Identify which cell holds the provided text, then report its [x, y] central coordinate. 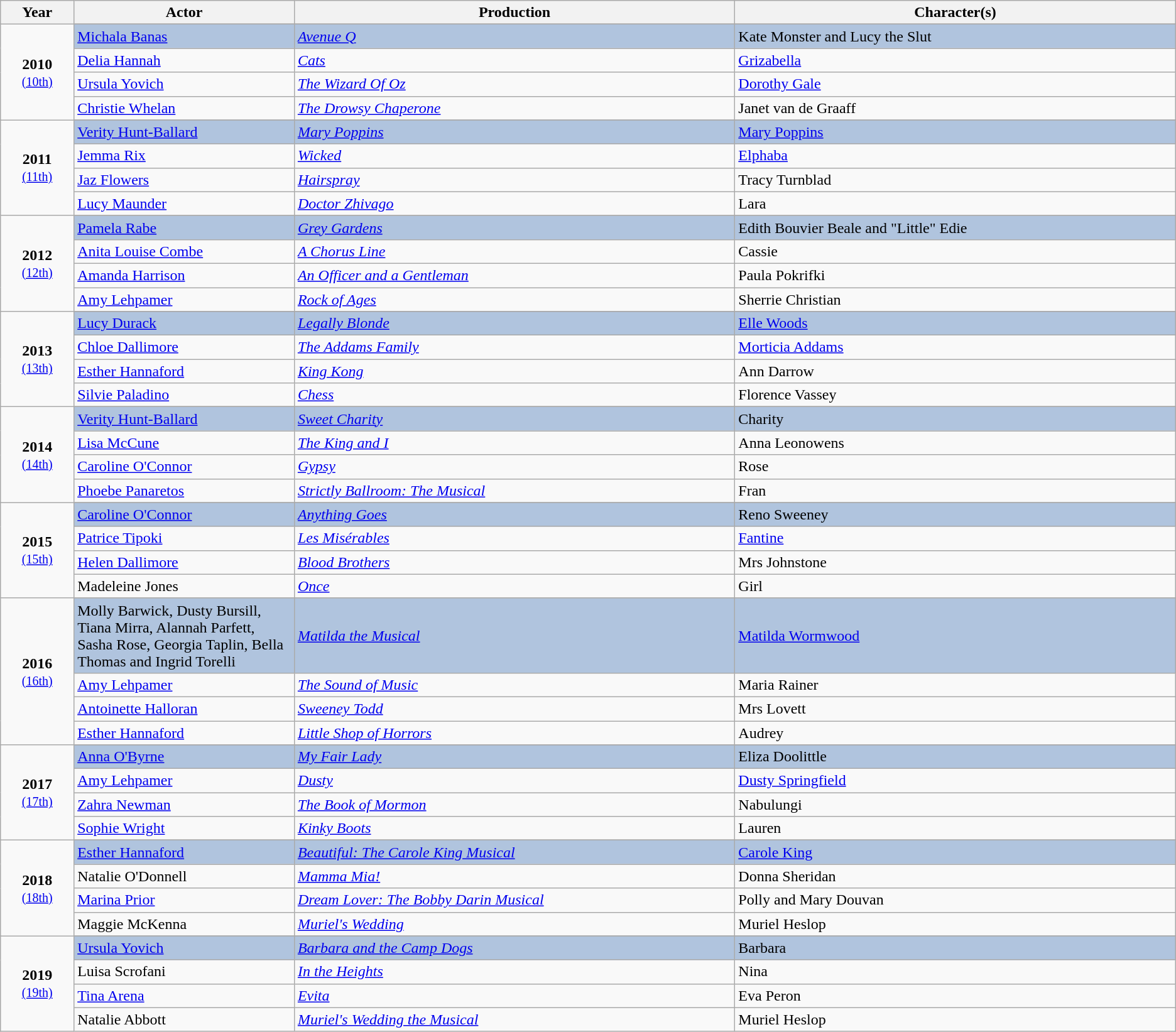
Anna Leonowens [955, 443]
Phoebe Panaretos [185, 491]
Natalie Abbott [185, 1019]
Doctor Zhivago [514, 204]
Christie Whelan [185, 108]
Rose [955, 467]
A Chorus Line [514, 251]
2010(10th) [38, 72]
Janet van de Graaff [955, 108]
Cassie [955, 251]
Madeleine Jones [185, 586]
Anything Goes [514, 514]
Mrs Lovett [955, 709]
2017(17th) [38, 793]
Wicked [514, 156]
Jaz Flowers [185, 180]
Les Misérables [514, 538]
Nabulungi [955, 805]
The Wizard Of Oz [514, 84]
Elle Woods [955, 323]
Lucy Maunder [185, 204]
Antoinette Halloran [185, 709]
Audrey [955, 733]
Eliza Doolittle [955, 757]
2011(11th) [38, 168]
Dorothy Gale [955, 84]
Delia Hannah [185, 60]
The Book of Mormon [514, 805]
Donna Sheridan [955, 876]
2015(15th) [38, 550]
Kate Monster and Lucy the Slut [955, 36]
The Drowsy Chaperone [514, 108]
Reno Sweeney [955, 514]
Lisa McCune [185, 443]
Dusty Springfield [955, 781]
Girl [955, 586]
Barbara [955, 948]
Mrs Johnstone [955, 562]
Avenue Q [514, 36]
Matilda Wormwood [955, 636]
Anita Louise Combe [185, 251]
Paula Pokrifki [955, 275]
Once [514, 586]
Zahra Newman [185, 805]
Morticia Addams [955, 347]
Nina [955, 972]
Silvie Paladino [185, 395]
Lauren [955, 828]
Rock of Ages [514, 300]
The Sound of Music [514, 685]
Blood Brothers [514, 562]
Natalie O'Donnell [185, 876]
Barbara and the Camp Dogs [514, 948]
Fantine [955, 538]
Year [38, 13]
Edith Bouvier Beale and "Little" Edie [955, 227]
Maggie McKenna [185, 924]
Ann Darrow [955, 371]
Maria Rainer [955, 685]
In the Heights [514, 972]
The King and I [514, 443]
2016(16th) [38, 671]
Grizabella [955, 60]
Pamela Rabe [185, 227]
Dusty [514, 781]
Legally Blonde [514, 323]
King Kong [514, 371]
An Officer and a Gentleman [514, 275]
Fran [955, 491]
2018(18th) [38, 888]
Eva Peron [955, 996]
Mamma Mia! [514, 876]
2019(19th) [38, 984]
Helen Dallimore [185, 562]
Sophie Wright [185, 828]
Chess [514, 395]
Patrice Tipoki [185, 538]
Cats [514, 60]
Molly Barwick, Dusty Bursill, Tiana Mirra, Alannah Parfett, Sasha Rose, Georgia Taplin, Bella Thomas and Ingrid Torelli [185, 636]
Amanda Harrison [185, 275]
Tina Arena [185, 996]
Sherrie Christian [955, 300]
Muriel's Wedding [514, 924]
Lucy Durack [185, 323]
Charity [955, 419]
Carole King [955, 852]
2014(14th) [38, 455]
Muriel's Wedding the Musical [514, 1019]
Marina Prior [185, 900]
Evita [514, 996]
The Addams Family [514, 347]
Strictly Ballroom: The Musical [514, 491]
Elphaba [955, 156]
My Fair Lady [514, 757]
2013(13th) [38, 359]
Dream Lover: The Bobby Darin Musical [514, 900]
Beautiful: The Carole King Musical [514, 852]
Actor [185, 13]
Hairspray [514, 180]
Kinky Boots [514, 828]
Grey Gardens [514, 227]
Chloe Dallimore [185, 347]
Little Shop of Horrors [514, 733]
Gypsy [514, 467]
Jemma Rix [185, 156]
Anna O'Byrne [185, 757]
Florence Vassey [955, 395]
2012(12th) [38, 263]
Production [514, 13]
Sweet Charity [514, 419]
Polly and Mary Douvan [955, 900]
Matilda the Musical [514, 636]
Luisa Scrofani [185, 972]
Sweeney Todd [514, 709]
Tracy Turnblad [955, 180]
Lara [955, 204]
Michala Banas [185, 36]
Character(s) [955, 13]
